Identify which cell holds the provided text, then report its [X, Y] central coordinate. 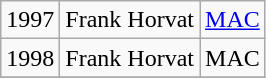
1998 [30, 58]
1997 [30, 20]
